Determine the (X, Y) coordinate at the center of the cell enclosing the given text.  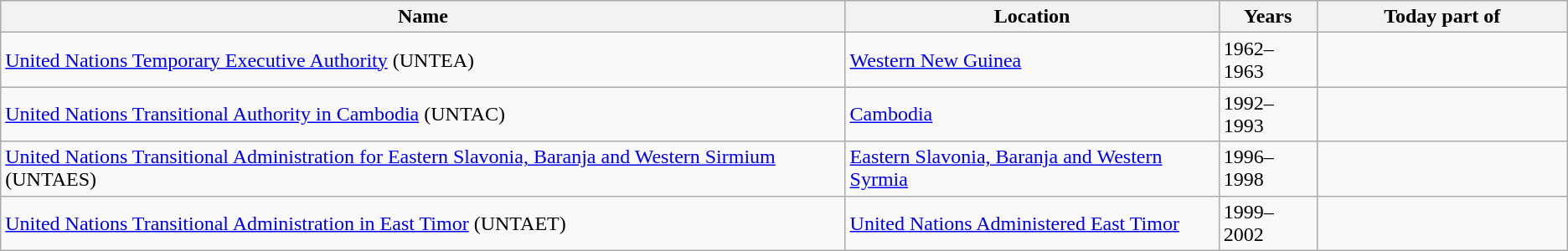
United Nations Administered East Timor (1032, 223)
United Nations Transitional Administration in East Timor (UNTAET) (423, 223)
United Nations Temporary Executive Authority (UNTEA) (423, 60)
Location (1032, 17)
United Nations Transitional Authority in Cambodia (UNTAC) (423, 114)
1996–1998 (1268, 169)
Western New Guinea (1032, 60)
1999–2002 (1268, 223)
1962–1963 (1268, 60)
Today part of (1442, 17)
Cambodia (1032, 114)
Years (1268, 17)
Name (423, 17)
Eastern Slavonia, Baranja and Western Syrmia (1032, 169)
1992–1993 (1268, 114)
United Nations Transitional Administration for Eastern Slavonia, Baranja and Western Sirmium (UNTAES) (423, 169)
